Determine the (X, Y) coordinate at the center of the cell enclosing the given text.  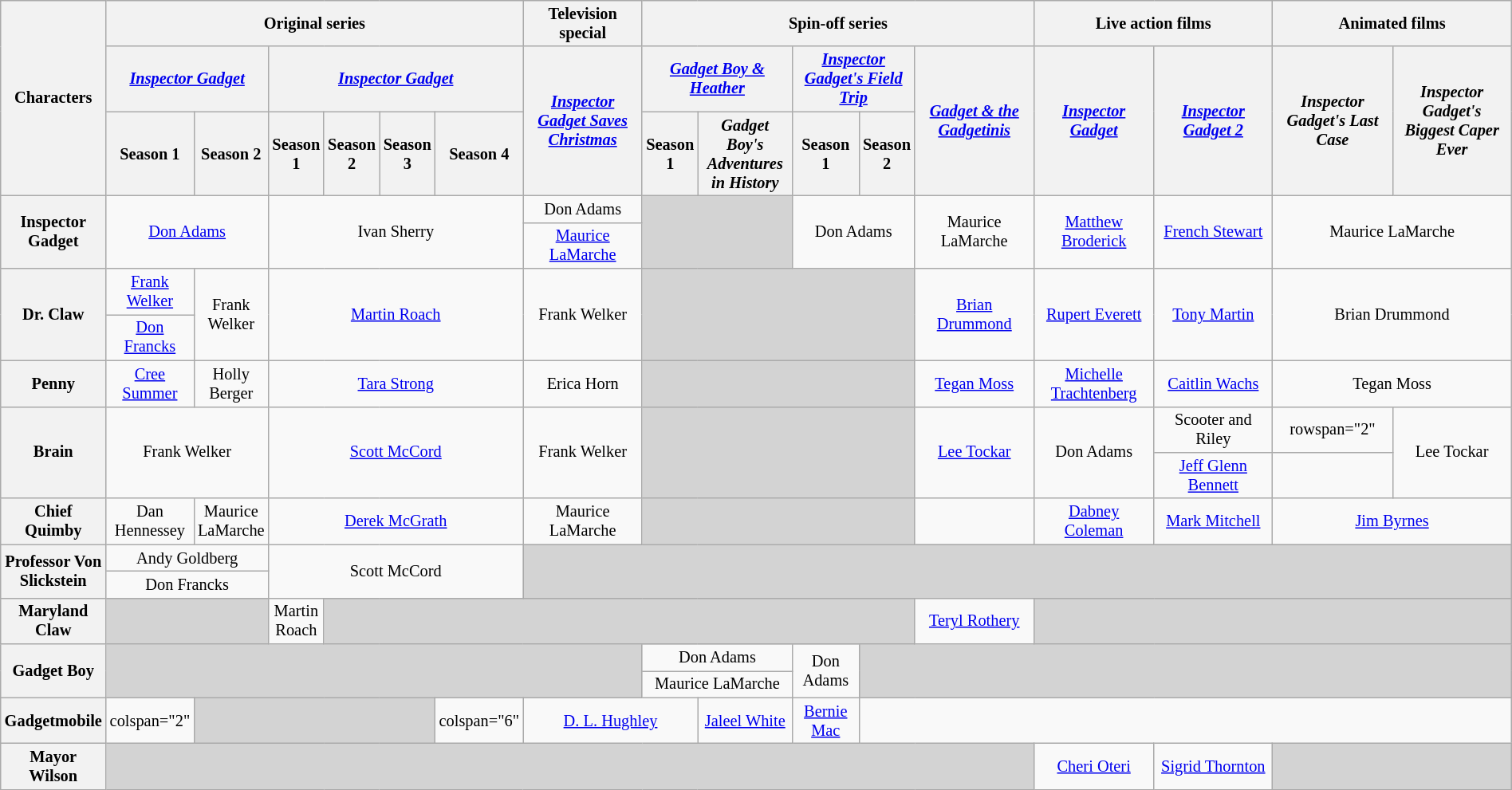
Erica Horn (582, 383)
Dr. Claw (53, 314)
Professor Von Slickstein (53, 571)
colspan="6" (479, 721)
Animated films (1392, 23)
rowspan="2" (1333, 430)
Gadget Boy & Heather (717, 79)
Maryland Claw (53, 621)
Cree Summer (150, 383)
Derek McGrath (396, 521)
Inspector Gadget's Last Case (1333, 121)
Spin-off series (837, 23)
Michelle Trachtenberg (1094, 383)
Gadget & the Gadgetinis (975, 121)
Brain (53, 453)
Bernie Mac (825, 721)
Rupert Everett (1094, 314)
Jaleel White (745, 721)
Ivan Sherry (396, 231)
Inspector Gadget's Biggest Caper Ever (1451, 121)
Jim Byrnes (1392, 521)
Characters (53, 97)
French Stewart (1214, 231)
Season 4 (479, 154)
Scooter and Riley (1214, 430)
Dabney Coleman (1094, 521)
Sigrid Thornton (1214, 766)
Mayor Wilson (53, 766)
Matthew Broderick (1094, 231)
Dan Hennessey (150, 521)
Teryl Rothery (975, 621)
Holly Berger (231, 383)
Penny (53, 383)
Gadget Boy's Adventures in History (745, 154)
Television special (582, 23)
D. L. Hughley (611, 721)
Chief Quimby (53, 521)
Gadgetmobile (53, 721)
Gadget Boy (53, 671)
Mark Mitchell (1214, 521)
Andy Goldberg (187, 558)
Original series (314, 23)
Live action films (1153, 23)
Inspector Gadget Saves Christmas (582, 121)
Tony Martin (1214, 314)
colspan="2" (150, 721)
Tara Strong (396, 383)
Inspector Gadget's Field Trip (853, 79)
Inspector Gadget 2 (1214, 121)
Cheri Oteri (1094, 766)
Season 3 (408, 154)
Caitlin Wachs (1214, 383)
Jeff Glenn Bennett (1214, 475)
